Detect which cell encompasses the target text, then output its [X, Y] center coordinate. 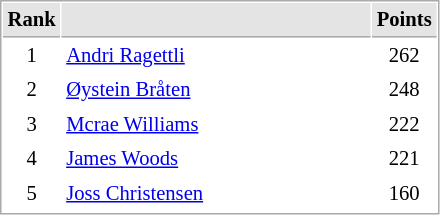
Rank [32, 20]
James Woods [216, 158]
Øystein Bråten [216, 90]
2 [32, 90]
262 [404, 56]
222 [404, 124]
1 [32, 56]
221 [404, 158]
4 [32, 158]
160 [404, 194]
Points [404, 20]
248 [404, 90]
Joss Christensen [216, 194]
5 [32, 194]
Andri Ragettli [216, 56]
3 [32, 124]
Mcrae Williams [216, 124]
